Locate the cell with the specified text and output its [x, y] center coordinate. 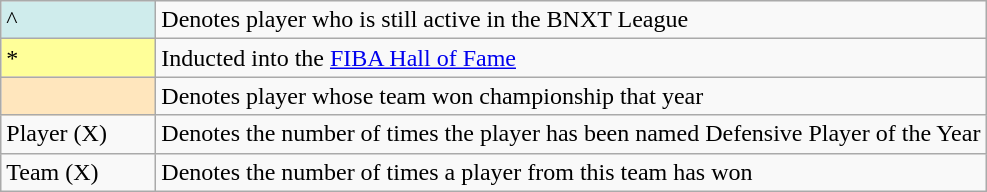
Denotes the number of times the player has been named Defensive Player of the Year [571, 134]
Denotes the number of times a player from this team has won [571, 172]
Inducted into the FIBA Hall of Fame [571, 58]
Team (X) [78, 172]
* [78, 58]
Denotes player who is still active in the BNXT League [571, 20]
Denotes player whose team won championship that year [571, 96]
Player (X) [78, 134]
^ [78, 20]
